Extract the [x, y] coordinate from the center of the cell holding the provided text.  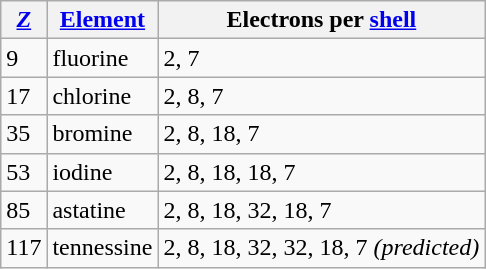
117 [24, 248]
53 [24, 172]
2, 8, 18, 32, 18, 7 [322, 210]
Element [102, 20]
2, 8, 18, 7 [322, 134]
2, 8, 18, 18, 7 [322, 172]
85 [24, 210]
35 [24, 134]
iodine [102, 172]
chlorine [102, 96]
fluorine [102, 58]
Z [24, 20]
2, 8, 18, 32, 32, 18, 7 (predicted) [322, 248]
astatine [102, 210]
Electrons per shell [322, 20]
2, 7 [322, 58]
9 [24, 58]
2, 8, 7 [322, 96]
tennessine [102, 248]
bromine [102, 134]
17 [24, 96]
